Return (X, Y) of the center of cell containing provided text 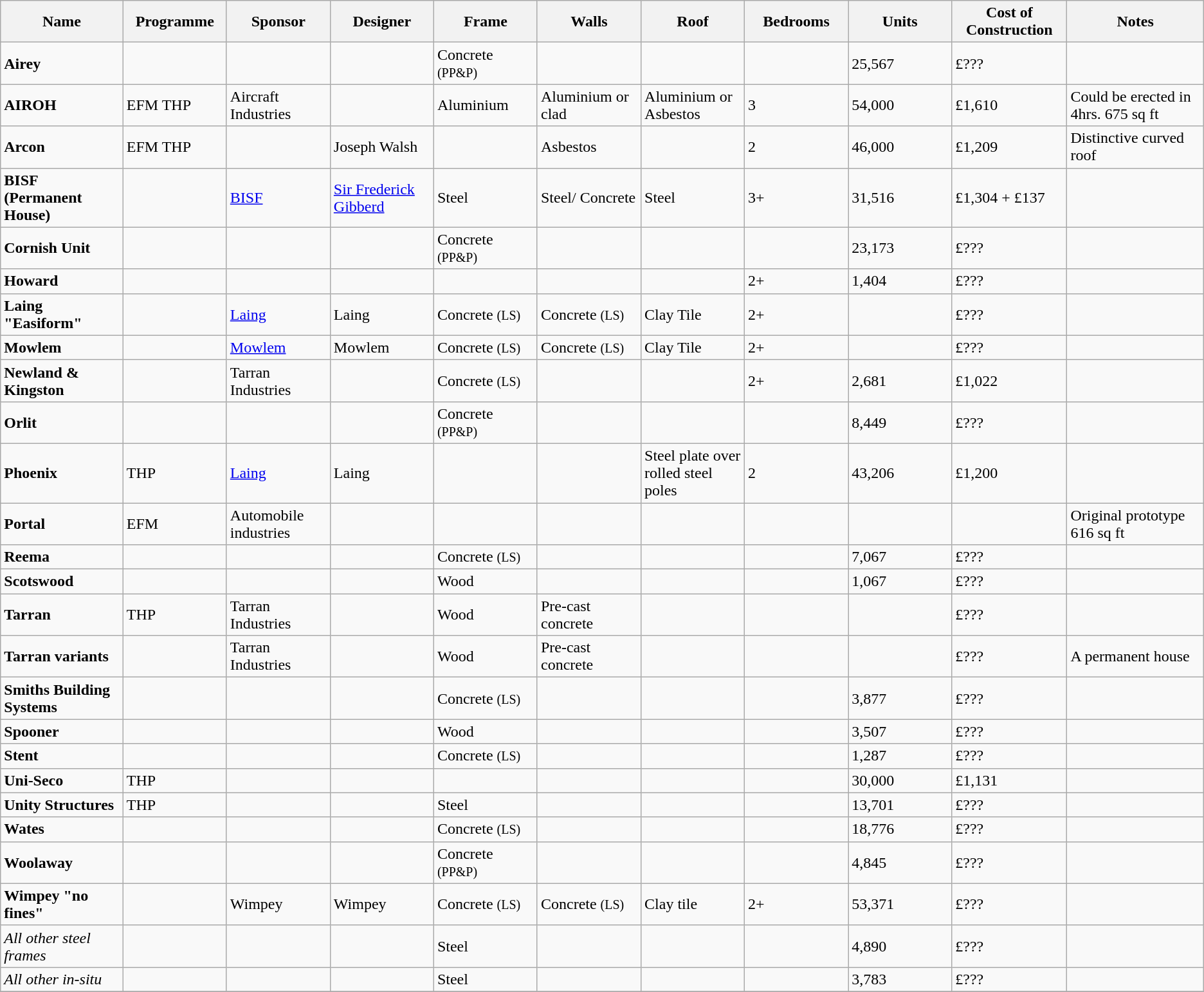
Wimpey "no fines" (62, 905)
Scotswood (62, 582)
25,567 (900, 63)
Portal (62, 524)
Stent (62, 756)
Aircraft Industries (278, 106)
Aluminium (485, 106)
Designer (382, 22)
£1,200 (1010, 473)
4,845 (900, 862)
Reema (62, 557)
Walls (589, 22)
Woolaway (62, 862)
Sir Frederick Gibberd (382, 197)
3,783 (900, 979)
54,000 (900, 106)
23,173 (900, 248)
Wates (62, 829)
Bedrooms (796, 22)
1,287 (900, 756)
Sponsor (278, 22)
Steel plate over rolled steel poles (693, 473)
3+ (796, 197)
Spooner (62, 731)
Frame (485, 22)
Orlit (62, 422)
Asbestos (589, 147)
Name (62, 22)
8,449 (900, 422)
Smiths Building Systems (62, 699)
Programme (175, 22)
1,067 (900, 582)
AIROH (62, 106)
30,000 (900, 780)
£1,610 (1010, 106)
43,206 (900, 473)
3 (796, 106)
Cost of Construction (1010, 22)
Tarran (62, 615)
46,000 (900, 147)
Could be erected in 4hrs. 675 sq ft (1135, 106)
Uni-Seco (62, 780)
Notes (1135, 22)
Steel/ Concrete (589, 197)
3,507 (900, 731)
Units (900, 22)
Clay tile (693, 905)
Original prototype 616 sq ft (1135, 524)
Arcon (62, 147)
Tarran variants (62, 656)
53,371 (900, 905)
Airey (62, 63)
Howard (62, 281)
Automobile industries (278, 524)
4,890 (900, 946)
Laing "Easiform" (62, 314)
£1,022 (1010, 381)
Unity Structures (62, 805)
A permanent house (1135, 656)
EFM (175, 524)
2,681 (900, 381)
BISF (278, 197)
13,701 (900, 805)
£1,131 (1010, 780)
1,404 (900, 281)
Aluminium or clad (589, 106)
All other in-situ (62, 979)
Distinctive curved roof (1135, 147)
£1,209 (1010, 147)
£1,304 + £137 (1010, 197)
BISF (Permanent House) (62, 197)
31,516 (900, 197)
Roof (693, 22)
Phoenix (62, 473)
7,067 (900, 557)
Joseph Walsh (382, 147)
18,776 (900, 829)
Aluminium or Asbestos (693, 106)
3,877 (900, 699)
Cornish Unit (62, 248)
Newland & Kingston (62, 381)
All other steel frames (62, 946)
